Determine the [x, y] coordinate at the center of the cell enclosing the given text.  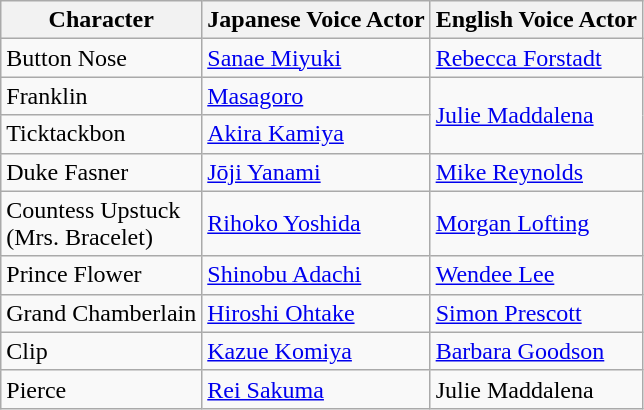
Kazue Komiya [316, 351]
Simon Prescott [536, 313]
Wendee Lee [536, 275]
Morgan Lofting [536, 224]
Ticktackbon [102, 134]
Barbara Goodson [536, 351]
Clip [102, 351]
Countess Upstuck(Mrs. Bracelet) [102, 224]
Shinobu Adachi [316, 275]
Rei Sakuma [316, 389]
Akira Kamiya [316, 134]
Button Nose [102, 58]
Character [102, 20]
Rihoko Yoshida [316, 224]
English Voice Actor [536, 20]
Rebecca Forstadt [536, 58]
Japanese Voice Actor [316, 20]
Duke Fasner [102, 172]
Masagoro [316, 96]
Franklin [102, 96]
Hiroshi Ohtake [316, 313]
Prince Flower [102, 275]
Grand Chamberlain [102, 313]
Jōji Yanami [316, 172]
Pierce [102, 389]
Mike Reynolds [536, 172]
Sanae Miyuki [316, 58]
